Scan for the cell matching the given text and deliver its (X, Y) coordinate at center. 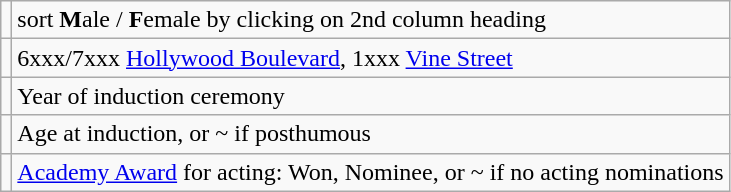
Year of induction ceremony (370, 96)
Age at induction, or ~ if posthumous (370, 134)
sort Male / Female by clicking on 2nd column heading (370, 20)
6xxx/7xxx Hollywood Boulevard, 1xxx Vine Street (370, 58)
Academy Award for acting: Won, Nominee, or ~ if no acting nominations (370, 172)
